Determine the (X, Y) coordinate at the center of the cell enclosing the given text.  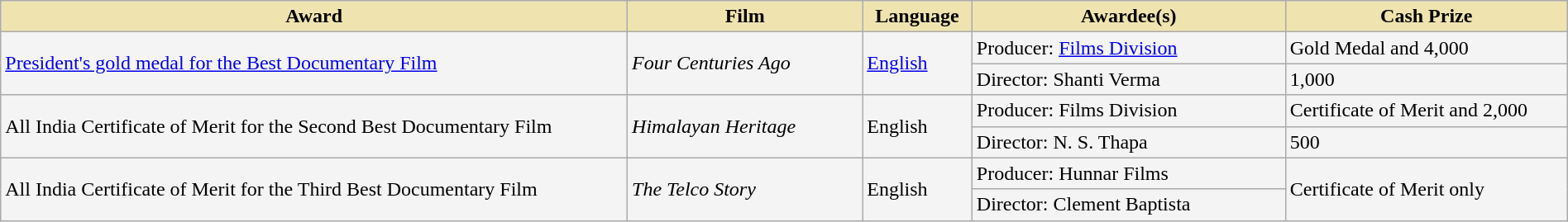
President's gold medal for the Best Documentary Film (314, 64)
Four Centuries Ago (745, 64)
1,000 (1426, 79)
Producer: Hunnar Films (1128, 173)
Director: Clement Baptista (1128, 205)
500 (1426, 142)
The Telco Story (745, 189)
Certificate of Merit only (1426, 189)
Language (918, 17)
Certificate of Merit and 2,000 (1426, 111)
All India Certificate of Merit for the Second Best Documentary Film (314, 126)
Cash Prize (1426, 17)
Film (745, 17)
All India Certificate of Merit for the Third Best Documentary Film (314, 189)
Himalayan Heritage (745, 126)
Director: N. S. Thapa (1128, 142)
Awardee(s) (1128, 17)
Director: Shanti Verma (1128, 79)
Gold Medal and 4,000 (1426, 48)
Award (314, 17)
